Search for the cell housing the specified text and yield its [x, y] center coordinate. 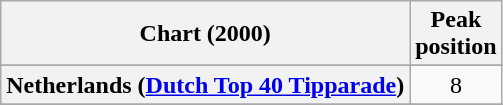
8 [456, 85]
Peakposition [456, 34]
Chart (2000) [206, 34]
Netherlands (Dutch Top 40 Tipparade) [206, 85]
